Scan for the cell matching the given text and deliver its (x, y) coordinate at center. 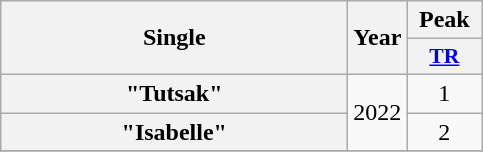
2 (444, 131)
"Isabelle" (174, 131)
2022 (378, 112)
Year (378, 38)
TR (444, 57)
"Tutsak" (174, 93)
1 (444, 93)
Peak (444, 20)
Single (174, 38)
